Search for the cell housing the specified text and yield its (x, y) center coordinate. 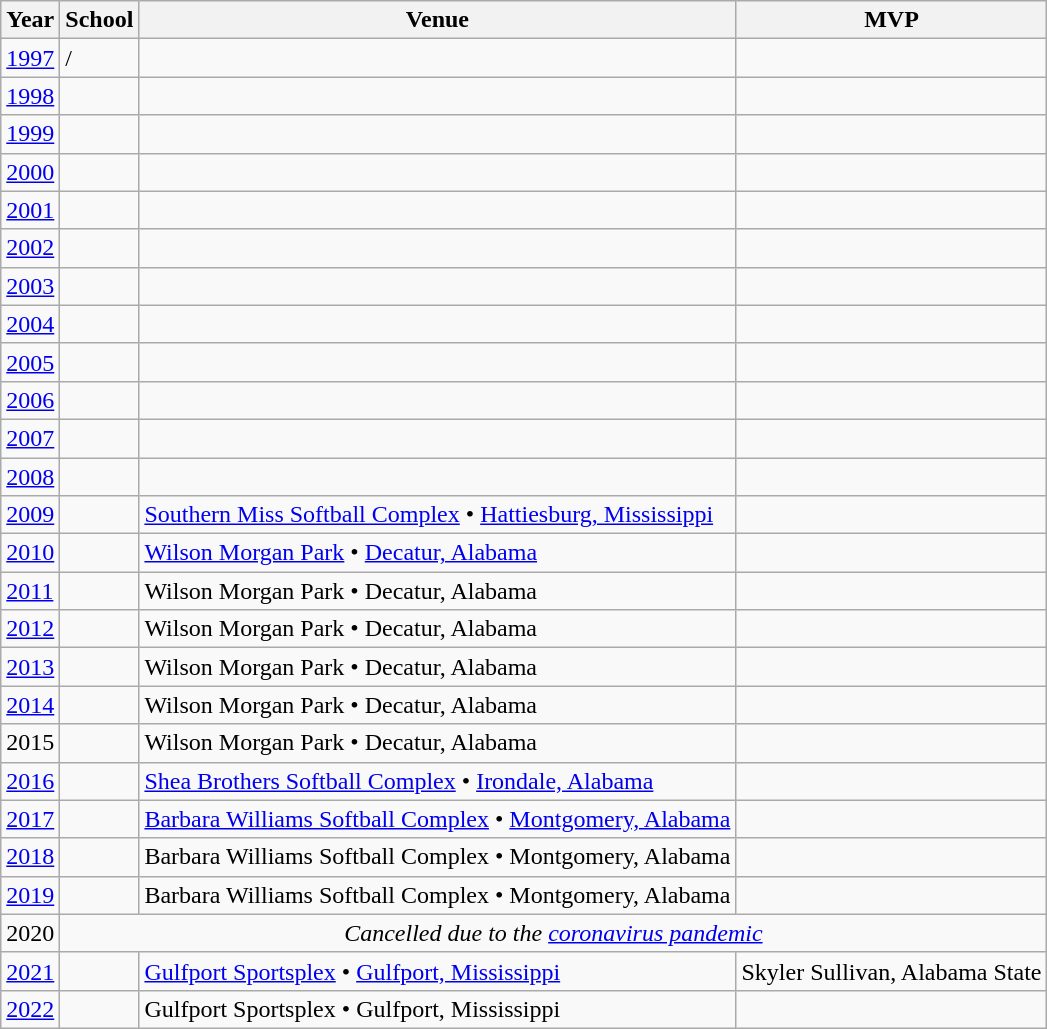
2012 (30, 629)
2002 (30, 248)
2022 (30, 1009)
Cancelled due to the coronavirus pandemic (554, 933)
2000 (30, 172)
Shea Brothers Softball Complex • Irondale, Alabama (438, 781)
2007 (30, 438)
2020 (30, 933)
1999 (30, 134)
Venue (438, 20)
2009 (30, 515)
2014 (30, 705)
2011 (30, 591)
Year (30, 20)
2016 (30, 781)
MVP (892, 20)
2015 (30, 743)
2006 (30, 400)
2021 (30, 971)
2017 (30, 819)
1998 (30, 96)
School (100, 20)
/ (100, 58)
2010 (30, 553)
2004 (30, 324)
2001 (30, 210)
Southern Miss Softball Complex • Hattiesburg, Mississippi (438, 515)
1997 (30, 58)
2008 (30, 477)
2003 (30, 286)
2019 (30, 895)
Skyler Sullivan, Alabama State (892, 971)
2013 (30, 667)
2018 (30, 857)
2005 (30, 362)
